Return the [X, Y] coordinate for the center point of the cell that contains the specified text.  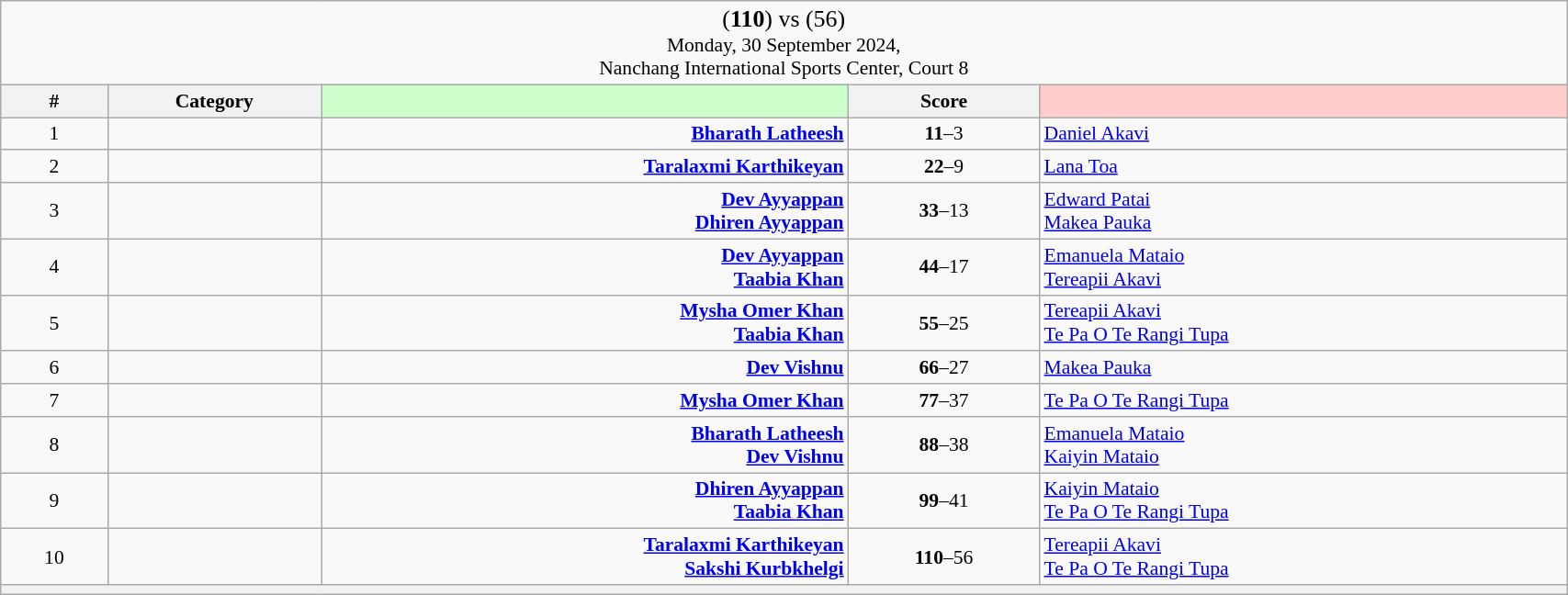
8 [54, 444]
110–56 [944, 556]
33–13 [944, 211]
Mysha Omer Khan [585, 400]
10 [54, 556]
Bharath Latheesh Dev Vishnu [585, 444]
Mysha Omer Khan Taabia Khan [585, 323]
77–37 [944, 400]
(110) vs (56)Monday, 30 September 2024, Nanchang International Sports Center, Court 8 [784, 42]
Bharath Latheesh [585, 134]
Category [215, 101]
11–3 [944, 134]
1 [54, 134]
Makea Pauka [1303, 368]
2 [54, 167]
Taralaxmi Karthikeyan [585, 167]
Score [944, 101]
Daniel Akavi [1303, 134]
Lana Toa [1303, 167]
Dev Ayyappan Taabia Khan [585, 266]
66–27 [944, 368]
6 [54, 368]
Dhiren Ayyappan Taabia Khan [585, 501]
7 [54, 400]
9 [54, 501]
55–25 [944, 323]
Edward Patai Makea Pauka [1303, 211]
4 [54, 266]
44–17 [944, 266]
3 [54, 211]
5 [54, 323]
Dev Ayyappan Dhiren Ayyappan [585, 211]
Te Pa O Te Rangi Tupa [1303, 400]
Emanuela Mataio Tereapii Akavi [1303, 266]
88–38 [944, 444]
22–9 [944, 167]
Taralaxmi Karthikeyan Sakshi Kurbkhelgi [585, 556]
# [54, 101]
Emanuela Mataio Kaiyin Mataio [1303, 444]
Dev Vishnu [585, 368]
99–41 [944, 501]
Kaiyin Mataio Te Pa O Te Rangi Tupa [1303, 501]
